Find where the given text appears and provide that cell's center as (X, Y) coordinate. 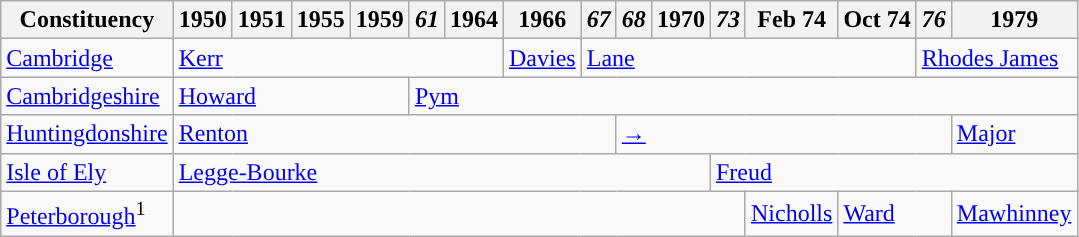
Lane (748, 58)
61 (426, 20)
Ward (894, 214)
Davies (543, 58)
Feb 74 (791, 20)
76 (934, 20)
Cambridgeshire (87, 96)
Peterborough1 (87, 214)
Major (1014, 134)
→ (784, 134)
Legge-Bourke (442, 172)
Cambridge (87, 58)
Constituency (87, 20)
Nicholls (791, 214)
1979 (1014, 20)
67 (598, 20)
Isle of Ely (87, 172)
Oct 74 (877, 20)
Huntingdonshire (87, 134)
1959 (380, 20)
1951 (262, 20)
1966 (543, 20)
Renton (394, 134)
68 (634, 20)
1955 (320, 20)
Freud (894, 172)
Pym (743, 96)
Howard (291, 96)
Kerr (338, 58)
73 (728, 20)
Mawhinney (1014, 214)
1970 (680, 20)
Rhodes James (996, 58)
1964 (474, 20)
1950 (202, 20)
